Output the (X, Y) coordinate of the center of the cell containing the given text.  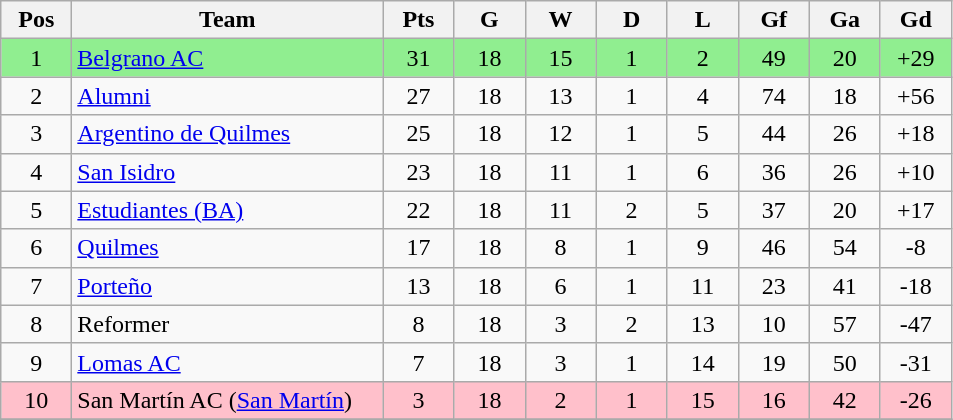
12 (560, 134)
-47 (916, 324)
46 (774, 248)
G (490, 20)
+17 (916, 210)
D (632, 20)
Reformer (228, 324)
14 (702, 362)
19 (774, 362)
54 (844, 248)
Argentino de Quilmes (228, 134)
27 (418, 96)
22 (418, 210)
Team (228, 20)
+18 (916, 134)
Porteño (228, 286)
Lomas AC (228, 362)
-8 (916, 248)
37 (774, 210)
W (560, 20)
San Martín AC (San Martín) (228, 400)
-18 (916, 286)
44 (774, 134)
-26 (916, 400)
+10 (916, 172)
L (702, 20)
16 (774, 400)
Alumni (228, 96)
Ga (844, 20)
49 (774, 58)
50 (844, 362)
-31 (916, 362)
Gd (916, 20)
Pts (418, 20)
42 (844, 400)
31 (418, 58)
Pos (36, 20)
Quilmes (228, 248)
+56 (916, 96)
Gf (774, 20)
74 (774, 96)
+29 (916, 58)
17 (418, 248)
25 (418, 134)
Estudiantes (BA) (228, 210)
41 (844, 286)
Belgrano AC (228, 58)
36 (774, 172)
San Isidro (228, 172)
57 (844, 324)
